Provide the [X, Y] coordinate of the cell's center where the given text is located.  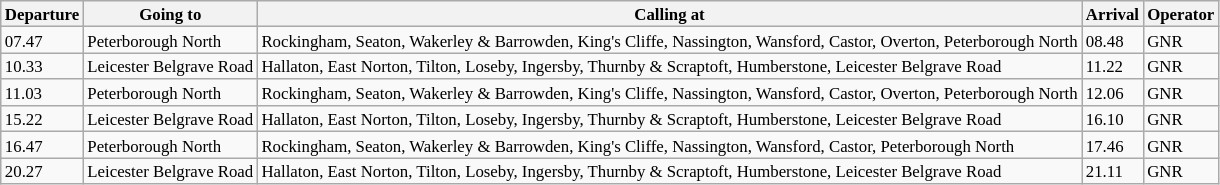
11.22 [1112, 66]
20.27 [42, 171]
16.10 [1112, 119]
Departure [42, 14]
Operator [1180, 14]
Calling at [669, 14]
17.46 [1112, 145]
11.03 [42, 93]
Arrival [1112, 14]
16.47 [42, 145]
12.06 [1112, 93]
10.33 [42, 66]
08.48 [1112, 40]
15.22 [42, 119]
Rockingham, Seaton, Wakerley & Barrowden, King's Cliffe, Nassington, Wansford, Castor, Peterborough North [669, 145]
Going to [170, 14]
07.47 [42, 40]
21.11 [1112, 171]
